Determine the [X, Y] coordinate at the center of the cell enclosing the given text.  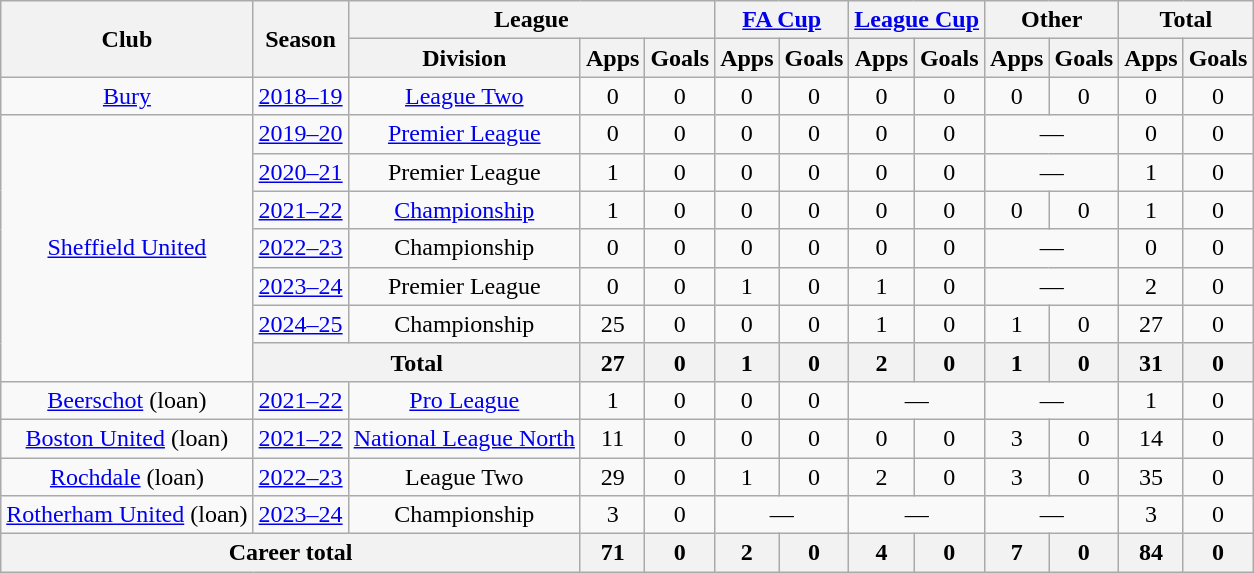
FA Cup [782, 20]
84 [1151, 553]
Season [300, 39]
League Cup [917, 20]
2019–20 [300, 134]
25 [612, 324]
Sheffield United [127, 248]
League [531, 20]
Rotherham United (loan) [127, 515]
Boston United (loan) [127, 438]
35 [1151, 477]
Career total [291, 553]
31 [1151, 362]
Beerschot (loan) [127, 400]
11 [612, 438]
4 [882, 553]
Division [464, 58]
Other [1052, 20]
2018–19 [300, 96]
Pro League [464, 400]
National League North [464, 438]
14 [1151, 438]
2020–21 [300, 172]
Bury [127, 96]
7 [1017, 553]
Club [127, 39]
29 [612, 477]
71 [612, 553]
Rochdale (loan) [127, 477]
2024–25 [300, 324]
